Locate the cell with the specified text and output its [X, Y] center coordinate. 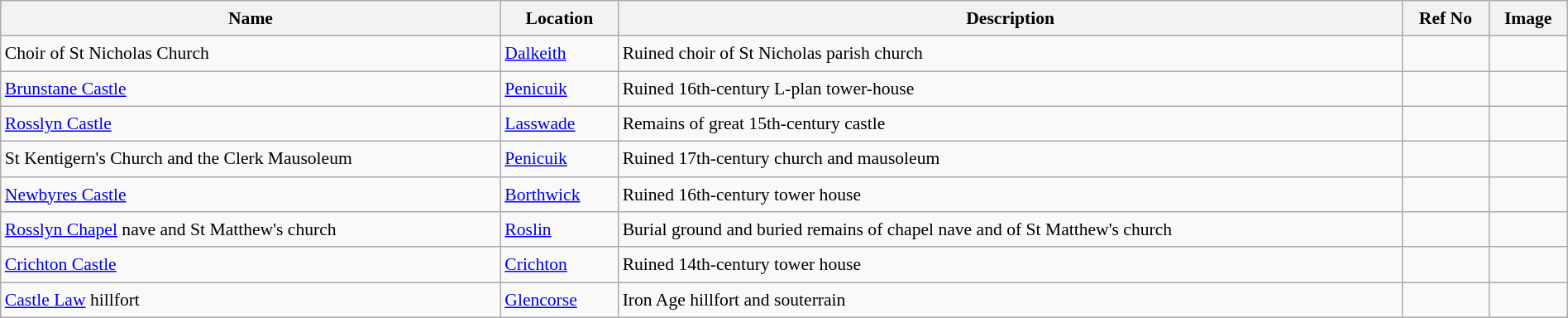
Brunstane Castle [251, 89]
Burial ground and buried remains of chapel nave and of St Matthew's church [1011, 230]
Glencorse [559, 300]
Dalkeith [559, 55]
Crichton Castle [251, 265]
Rosslyn Chapel nave and St Matthew's church [251, 230]
Borthwick [559, 195]
Choir of St Nicholas Church [251, 55]
Ruined 16th-century L-plan tower-house [1011, 89]
Ruined 14th-century tower house [1011, 265]
Crichton [559, 265]
Name [251, 18]
Rosslyn Castle [251, 124]
Lasswade [559, 124]
Ruined choir of St Nicholas parish church [1011, 55]
Location [559, 18]
Image [1528, 18]
Newbyres Castle [251, 195]
Ruined 16th-century tower house [1011, 195]
Ref No [1446, 18]
Description [1011, 18]
Roslin [559, 230]
Iron Age hillfort and souterrain [1011, 300]
St Kentigern's Church and the Clerk Mausoleum [251, 159]
Ruined 17th-century church and mausoleum [1011, 159]
Remains of great 15th-century castle [1011, 124]
Castle Law hillfort [251, 300]
